Provide the [x, y] coordinate of the cell's center where the given text is located.  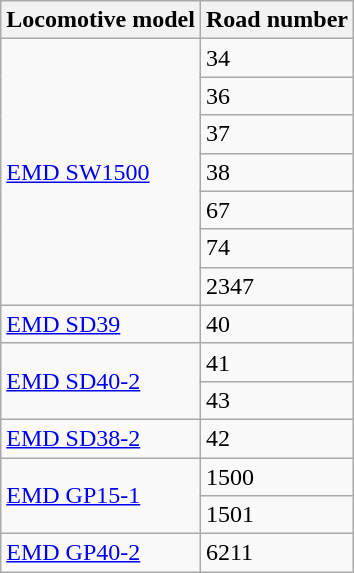
Road number [276, 20]
1501 [276, 515]
EMD GP40-2 [101, 553]
2347 [276, 286]
EMD SD40-2 [101, 381]
67 [276, 210]
1500 [276, 477]
41 [276, 362]
EMD SW1500 [101, 172]
40 [276, 324]
43 [276, 400]
Locomotive model [101, 20]
EMD GP15-1 [101, 496]
EMD SD38-2 [101, 438]
42 [276, 438]
6211 [276, 553]
37 [276, 134]
38 [276, 172]
36 [276, 96]
EMD SD39 [101, 324]
34 [276, 58]
74 [276, 248]
